Return the (X, Y) coordinate for the center point of the cell that contains the specified text.  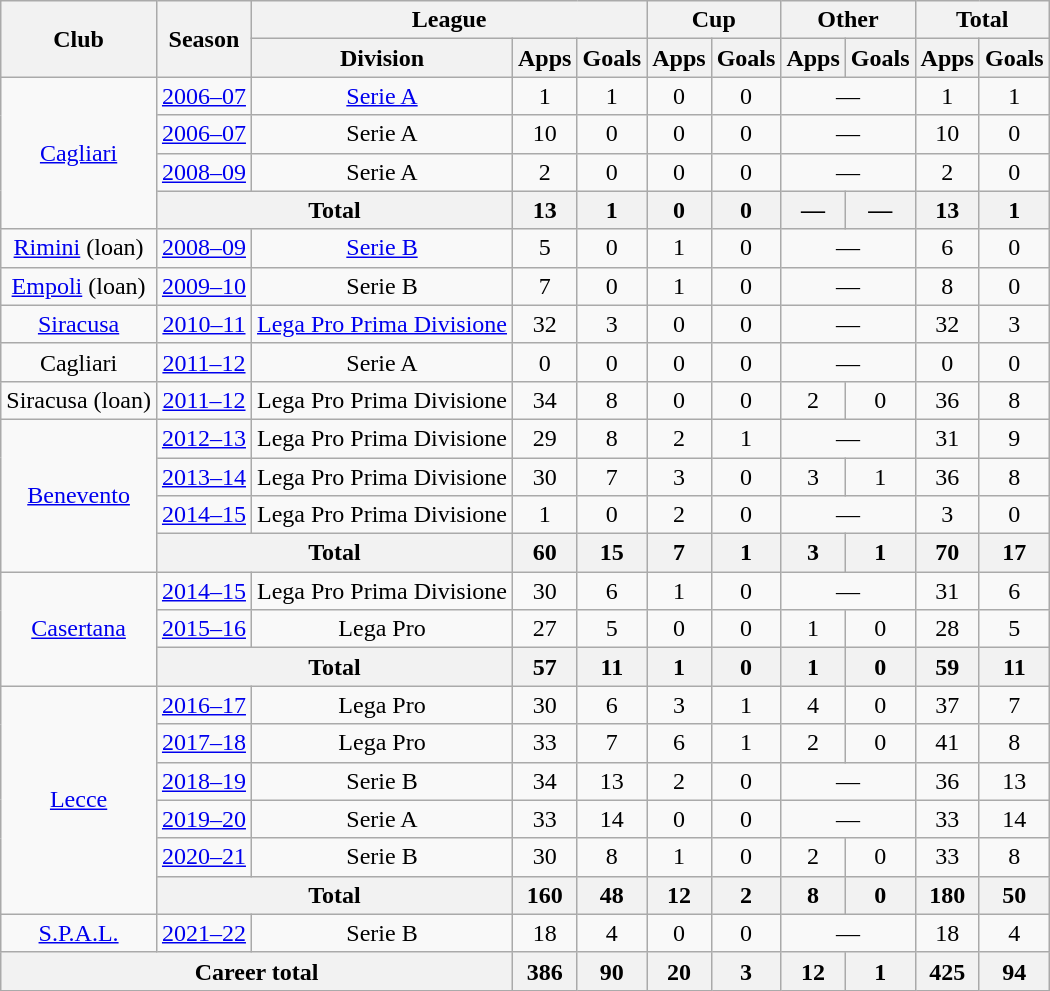
386 (545, 971)
Siracusa (loan) (79, 400)
59 (947, 667)
28 (947, 629)
41 (947, 743)
Cup (714, 20)
2018–19 (204, 781)
57 (545, 667)
2013–14 (204, 477)
2010–11 (204, 324)
160 (545, 895)
S.P.A.L. (79, 933)
Siracusa (79, 324)
Benevento (79, 495)
Club (79, 39)
Other (848, 20)
2012–13 (204, 438)
70 (947, 553)
37 (947, 705)
48 (612, 895)
Rimini (loan) (79, 248)
2019–20 (204, 819)
2009–10 (204, 286)
50 (1014, 895)
29 (545, 438)
9 (1014, 438)
2021–22 (204, 933)
180 (947, 895)
2020–21 (204, 857)
15 (612, 553)
94 (1014, 971)
Lecce (79, 800)
2016–17 (204, 705)
League (448, 20)
60 (545, 553)
Empoli (loan) (79, 286)
425 (947, 971)
20 (679, 971)
Casertana (79, 629)
2017–18 (204, 743)
27 (545, 629)
2015–16 (204, 629)
Career total (257, 971)
90 (612, 971)
Division (382, 58)
Season (204, 39)
17 (1014, 553)
